Return (x, y) of the center of cell containing provided text 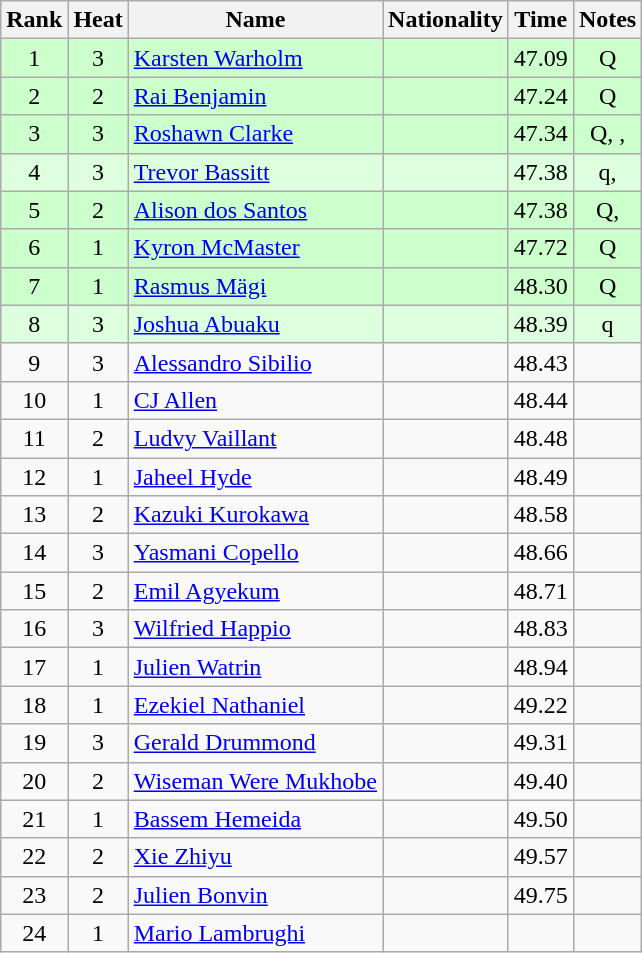
Q, , (607, 134)
Notes (607, 20)
48.66 (540, 553)
47.72 (540, 248)
49.22 (540, 705)
Emil Agyekum (255, 591)
18 (34, 705)
q, (607, 172)
48.71 (540, 591)
48.49 (540, 477)
17 (34, 667)
Xie Zhiyu (255, 857)
49.50 (540, 819)
Jaheel Hyde (255, 477)
Julien Watrin (255, 667)
Ludvy Vaillant (255, 438)
Roshawn Clarke (255, 134)
49.40 (540, 781)
47.09 (540, 58)
Rai Benjamin (255, 96)
11 (34, 438)
Mario Lambrughi (255, 933)
Kyron McMaster (255, 248)
5 (34, 210)
Karsten Warholm (255, 58)
Rank (34, 20)
48.43 (540, 362)
48.30 (540, 286)
22 (34, 857)
20 (34, 781)
Kazuki Kurokawa (255, 515)
49.75 (540, 895)
48.94 (540, 667)
9 (34, 362)
4 (34, 172)
Heat (98, 20)
48.44 (540, 400)
12 (34, 477)
49.31 (540, 743)
Rasmus Mägi (255, 286)
Wilfried Happio (255, 629)
Name (255, 20)
Nationality (446, 20)
48.58 (540, 515)
13 (34, 515)
48.83 (540, 629)
Time (540, 20)
16 (34, 629)
6 (34, 248)
Trevor Bassitt (255, 172)
Yasmani Copello (255, 553)
24 (34, 933)
10 (34, 400)
21 (34, 819)
49.57 (540, 857)
Alison dos Santos (255, 210)
23 (34, 895)
Wiseman Were Mukhobe (255, 781)
CJ Allen (255, 400)
Bassem Hemeida (255, 819)
47.34 (540, 134)
8 (34, 324)
Q, (607, 210)
14 (34, 553)
Gerald Drummond (255, 743)
7 (34, 286)
Ezekiel Nathaniel (255, 705)
q (607, 324)
Alessandro Sibilio (255, 362)
47.24 (540, 96)
48.39 (540, 324)
Joshua Abuaku (255, 324)
Julien Bonvin (255, 895)
15 (34, 591)
48.48 (540, 438)
19 (34, 743)
